Identify which cell holds the provided text, then report its (x, y) central coordinate. 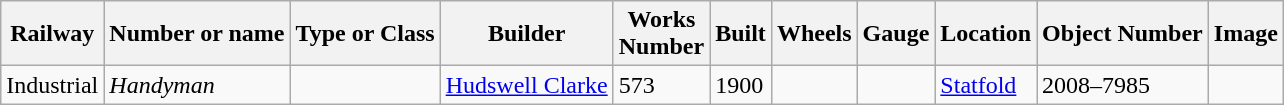
573 (661, 85)
Hudswell Clarke (526, 85)
Builder (526, 34)
Object Number (1123, 34)
Built (741, 34)
Handyman (197, 85)
WorksNumber (661, 34)
Railway (52, 34)
Statfold (986, 85)
Type or Class (365, 34)
Wheels (814, 34)
Location (986, 34)
2008–7985 (1123, 85)
Image (1246, 34)
1900 (741, 85)
Industrial (52, 85)
Number or name (197, 34)
Gauge (896, 34)
